Determine the (x, y) coordinate at the center of the cell enclosing the given text.  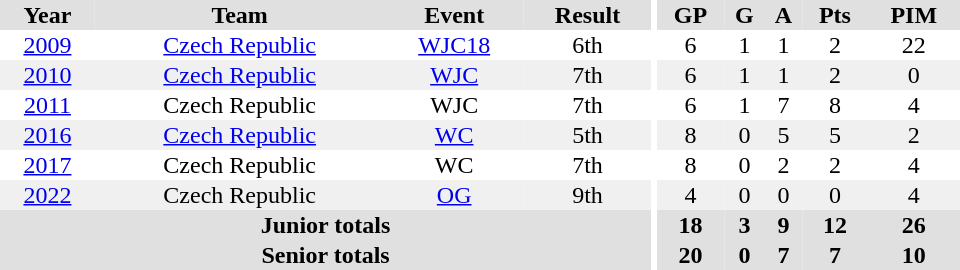
5th (588, 135)
Event (454, 15)
20 (691, 255)
Result (588, 15)
WJC18 (454, 45)
PIM (914, 15)
22 (914, 45)
10 (914, 255)
Year (48, 15)
26 (914, 225)
2017 (48, 165)
GP (691, 15)
2010 (48, 75)
Junior totals (326, 225)
Pts (834, 15)
3 (744, 225)
12 (834, 225)
2022 (48, 195)
OG (454, 195)
Team (240, 15)
2009 (48, 45)
9 (784, 225)
A (784, 15)
G (744, 15)
2016 (48, 135)
9th (588, 195)
6th (588, 45)
2011 (48, 105)
Senior totals (326, 255)
18 (691, 225)
